For the text-containing cell, return its midpoint in (x, y) coordinate format. 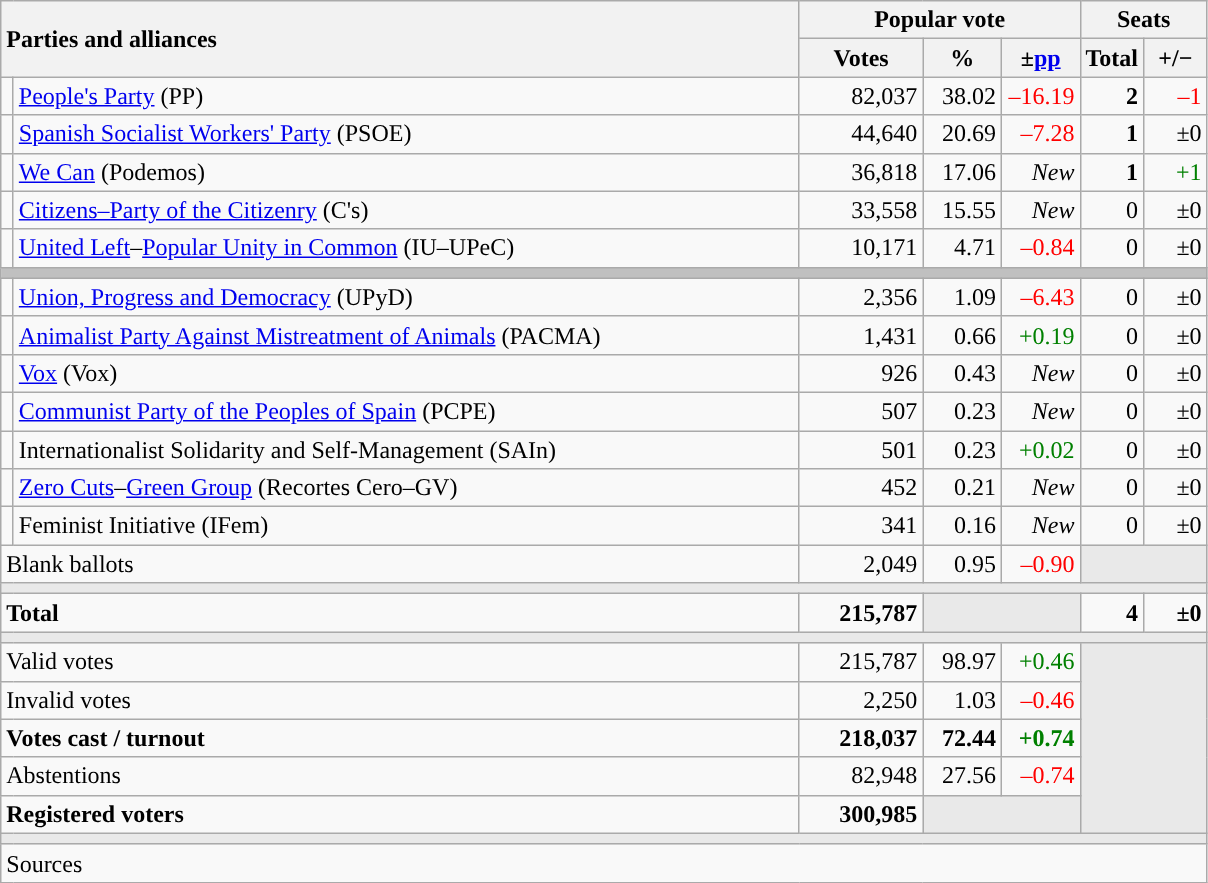
Registered voters (400, 814)
2,049 (861, 564)
Parties and alliances (400, 39)
4 (1112, 613)
Abstentions (400, 776)
38.02 (962, 96)
1,431 (861, 335)
–7.28 (1040, 134)
2,356 (861, 297)
People's Party (PP) (406, 96)
+0.74 (1040, 738)
Spanish Socialist Workers' Party (PSOE) (406, 134)
Citizens–Party of the Citizenry (C's) (406, 210)
Feminist Initiative (IFem) (406, 526)
+/− (1176, 58)
Internationalist Solidarity and Self-Management (SAIn) (406, 449)
–0.90 (1040, 564)
300,985 (861, 814)
Sources (604, 863)
1.09 (962, 297)
82,948 (861, 776)
72.44 (962, 738)
–0.46 (1040, 700)
Union, Progress and Democracy (UPyD) (406, 297)
Communist Party of the Peoples of Spain (PCPE) (406, 411)
–0.84 (1040, 248)
44,640 (861, 134)
Popular vote (940, 20)
We Can (Podemos) (406, 172)
341 (861, 526)
15.55 (962, 210)
0.95 (962, 564)
507 (861, 411)
1.03 (962, 700)
Votes (861, 58)
+0.02 (1040, 449)
+0.19 (1040, 335)
20.69 (962, 134)
–0.74 (1040, 776)
36,818 (861, 172)
33,558 (861, 210)
2,250 (861, 700)
0.66 (962, 335)
Blank ballots (400, 564)
218,037 (861, 738)
–6.43 (1040, 297)
–1 (1176, 96)
Animalist Party Against Mistreatment of Animals (PACMA) (406, 335)
Vox (Vox) (406, 373)
2 (1112, 96)
+1 (1176, 172)
10,171 (861, 248)
0.21 (962, 488)
–16.19 (1040, 96)
82,037 (861, 96)
Invalid votes (400, 700)
4.71 (962, 248)
Seats (1144, 20)
+0.46 (1040, 662)
27.56 (962, 776)
Valid votes (400, 662)
452 (861, 488)
501 (861, 449)
98.97 (962, 662)
United Left–Popular Unity in Common (IU–UPeC) (406, 248)
926 (861, 373)
Zero Cuts–Green Group (Recortes Cero–GV) (406, 488)
0.43 (962, 373)
17.06 (962, 172)
% (962, 58)
Votes cast / turnout (400, 738)
0.16 (962, 526)
±pp (1040, 58)
